Provide the [x, y] coordinate of the cell's center where the given text is located.  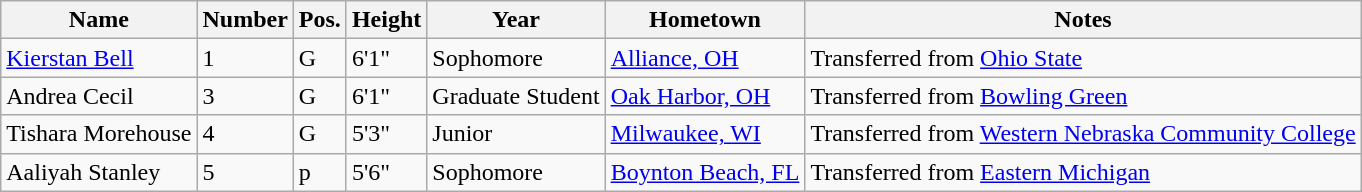
3 [245, 96]
Year [516, 20]
Milwaukee, WI [705, 134]
Junior [516, 134]
Boynton Beach, FL [705, 172]
Alliance, OH [705, 58]
Name [99, 20]
p [320, 172]
Tishara Morehouse [99, 134]
Transferred from Eastern Michigan [1083, 172]
Transferred from Western Nebraska Community College [1083, 134]
Pos. [320, 20]
Hometown [705, 20]
Height [386, 20]
Andrea Cecil [99, 96]
Transferred from Ohio State [1083, 58]
5'3" [386, 134]
Graduate Student [516, 96]
Kierstan Bell [99, 58]
Number [245, 20]
1 [245, 58]
Aaliyah Stanley [99, 172]
Oak Harbor, OH [705, 96]
Transferred from Bowling Green [1083, 96]
4 [245, 134]
Notes [1083, 20]
5'6" [386, 172]
5 [245, 172]
